For the text-containing cell, return its midpoint in (X, Y) coordinate format. 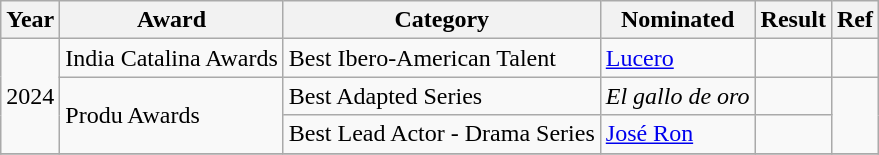
José Ron (678, 134)
Lucero (678, 58)
2024 (30, 96)
El gallo de oro (678, 96)
Nominated (678, 20)
Ref (854, 20)
Best Adapted Series (442, 96)
Year (30, 20)
Produ Awards (172, 115)
Best Ibero-American Talent (442, 58)
Result (793, 20)
Category (442, 20)
Award (172, 20)
India Catalina Awards (172, 58)
Best Lead Actor - Drama Series (442, 134)
